From the cell containing the given text, extract its center point as [x, y] coordinate. 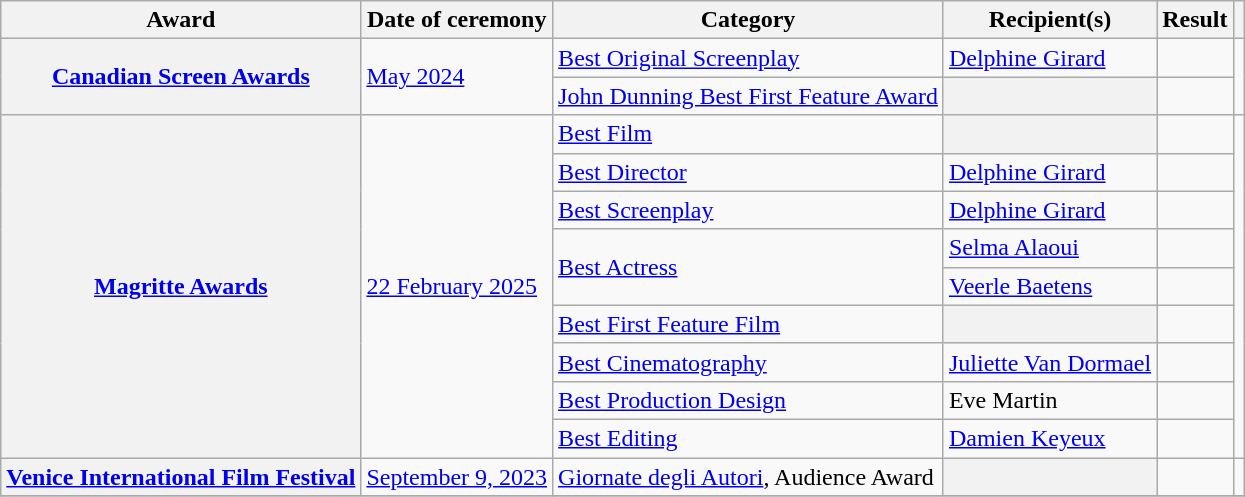
Eve Martin [1050, 400]
Veerle Baetens [1050, 286]
Best Actress [748, 267]
John Dunning Best First Feature Award [748, 96]
Best Original Screenplay [748, 58]
September 9, 2023 [457, 477]
Damien Keyeux [1050, 438]
May 2024 [457, 77]
Recipient(s) [1050, 20]
Giornate degli Autori, Audience Award [748, 477]
Best Film [748, 134]
22 February 2025 [457, 286]
Result [1195, 20]
Venice International Film Festival [181, 477]
Canadian Screen Awards [181, 77]
Best Director [748, 172]
Best First Feature Film [748, 324]
Magritte Awards [181, 286]
Best Cinematography [748, 362]
Best Production Design [748, 400]
Date of ceremony [457, 20]
Best Editing [748, 438]
Juliette Van Dormael [1050, 362]
Selma Alaoui [1050, 248]
Award [181, 20]
Category [748, 20]
Best Screenplay [748, 210]
